Determine the [x, y] coordinate at the center of the cell enclosing the given text.  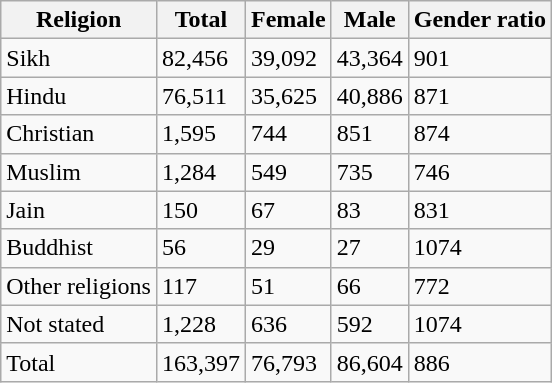
Muslim [79, 172]
Male [370, 20]
Other religions [79, 286]
636 [289, 324]
851 [370, 134]
150 [200, 210]
163,397 [200, 362]
27 [370, 248]
744 [289, 134]
772 [480, 286]
40,886 [370, 96]
51 [289, 286]
83 [370, 210]
Female [289, 20]
Jain [79, 210]
35,625 [289, 96]
66 [370, 286]
76,511 [200, 96]
67 [289, 210]
76,793 [289, 362]
Sikh [79, 58]
Not stated [79, 324]
874 [480, 134]
1,595 [200, 134]
29 [289, 248]
Gender ratio [480, 20]
56 [200, 248]
Religion [79, 20]
117 [200, 286]
746 [480, 172]
735 [370, 172]
1,228 [200, 324]
831 [480, 210]
82,456 [200, 58]
39,092 [289, 58]
Buddhist [79, 248]
1,284 [200, 172]
592 [370, 324]
871 [480, 96]
Hindu [79, 96]
86,604 [370, 362]
549 [289, 172]
43,364 [370, 58]
886 [480, 362]
901 [480, 58]
Christian [79, 134]
